Pinpoint the cell where the given text exists, returning its [X, Y] midpoint coordinate. 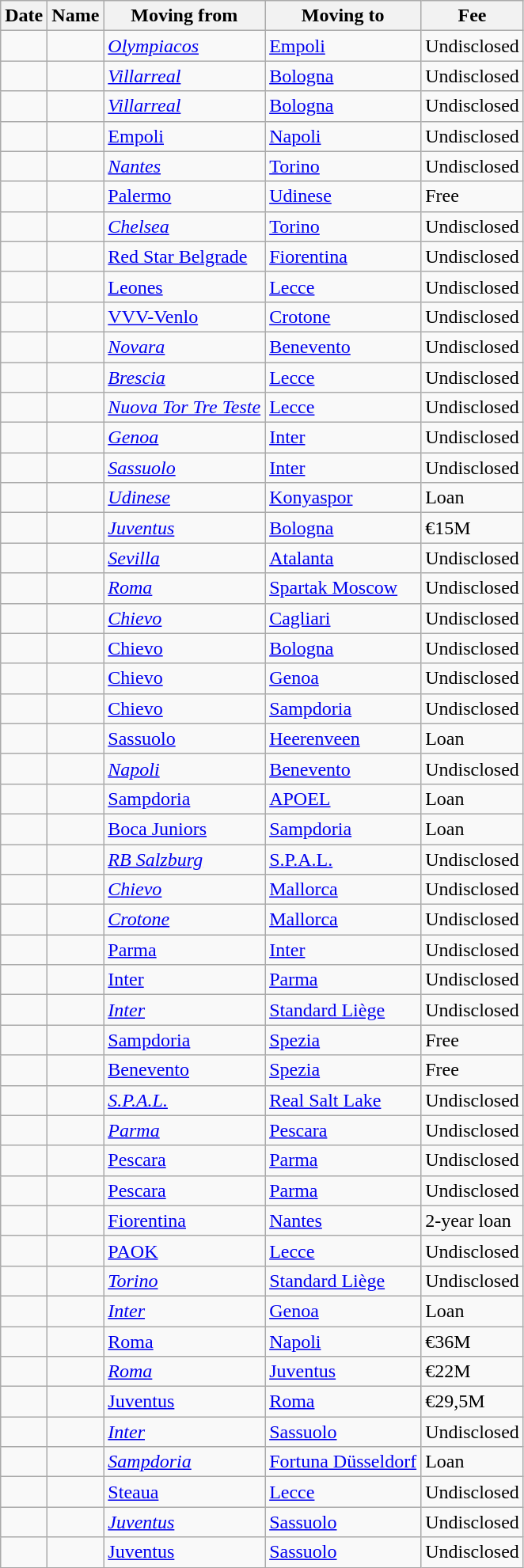
Palermo [184, 196]
Chelsea [184, 226]
Konyaspor [344, 498]
Name [76, 16]
Heerenveen [344, 738]
Spartak Moscow [344, 588]
RB Salzburg [184, 859]
APOEL [344, 799]
Moving to [344, 16]
Fee [473, 16]
Nuova Tor Tre Teste [184, 408]
Novara [184, 347]
VVV-Venlo [184, 317]
€36M [473, 1342]
Atalanta [344, 558]
Red Star Belgrade [184, 256]
€22M [473, 1372]
€15M [473, 528]
Steaua [184, 1492]
Cagliari [344, 618]
2-year loan [473, 1221]
Fortuna Düsseldorf [344, 1462]
Date [24, 16]
Brescia [184, 378]
€29,5M [473, 1402]
Moving from [184, 16]
Sevilla [184, 558]
PAOK [184, 1251]
Olympiacos [184, 46]
Leones [184, 287]
Real Salt Lake [344, 1100]
Boca Juniors [184, 829]
